Search for the cell housing the specified text and yield its [X, Y] center coordinate. 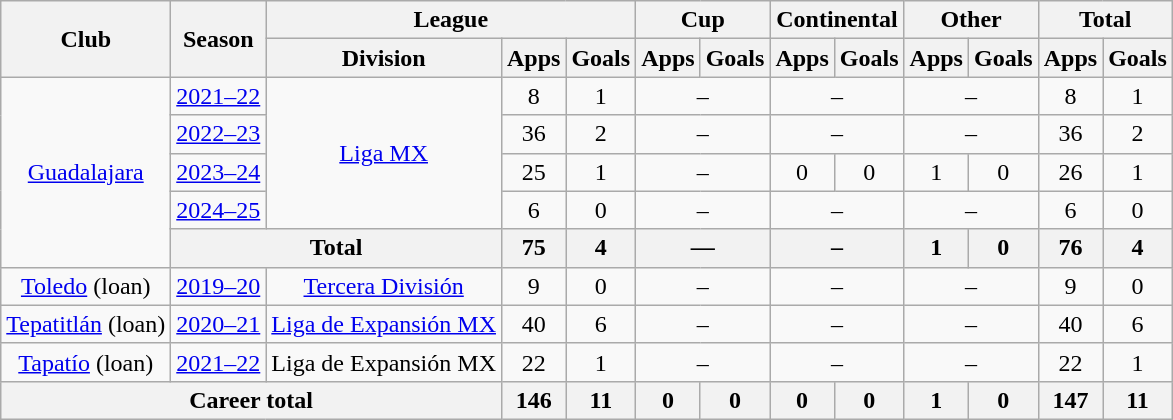
— [703, 248]
75 [533, 248]
Cup [703, 20]
76 [1070, 248]
Tercera División [384, 286]
2023–24 [218, 172]
Toledo (loan) [86, 286]
Career total [252, 400]
Other [971, 20]
2024–25 [218, 210]
Club [86, 39]
Tapatío (loan) [86, 362]
146 [533, 400]
2020–21 [218, 324]
Season [218, 39]
Guadalajara [86, 172]
147 [1070, 400]
Tepatitlán (loan) [86, 324]
25 [533, 172]
2019–20 [218, 286]
League [451, 20]
26 [1070, 172]
Continental [837, 20]
Liga MX [384, 153]
2022–23 [218, 134]
Division [384, 58]
